Output the [x, y] coordinate of the center of the cell containing the given text.  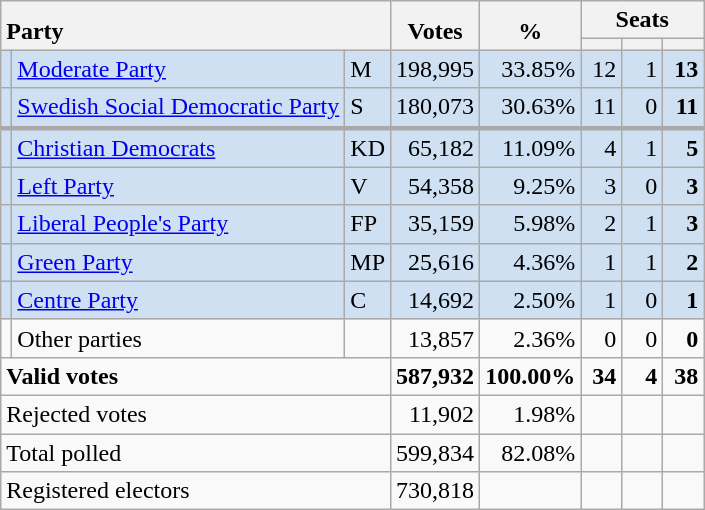
KD [368, 148]
180,073 [436, 108]
Valid votes [196, 376]
13 [684, 69]
5.98% [530, 224]
34 [602, 376]
Registered electors [196, 491]
9.25% [530, 186]
Liberal People's Party [178, 224]
M [368, 69]
1.98% [530, 414]
Total polled [196, 453]
FP [368, 224]
C [368, 300]
82.08% [530, 453]
11.09% [530, 148]
14,692 [436, 300]
V [368, 186]
12 [602, 69]
11,902 [436, 414]
13,857 [436, 338]
2.50% [530, 300]
30.63% [530, 108]
Moderate Party [178, 69]
% [530, 26]
599,834 [436, 453]
4.36% [530, 262]
35,159 [436, 224]
S [368, 108]
65,182 [436, 148]
38 [684, 376]
Christian Democrats [178, 148]
25,616 [436, 262]
MP [368, 262]
Centre Party [178, 300]
Other parties [178, 338]
54,358 [436, 186]
Left Party [178, 186]
730,818 [436, 491]
2.36% [530, 338]
100.00% [530, 376]
587,932 [436, 376]
Party [196, 26]
5 [684, 148]
Rejected votes [196, 414]
Swedish Social Democratic Party [178, 108]
198,995 [436, 69]
33.85% [530, 69]
Green Party [178, 262]
Seats [642, 20]
Votes [436, 26]
